From the cell containing the given text, extract its center point as (X, Y) coordinate. 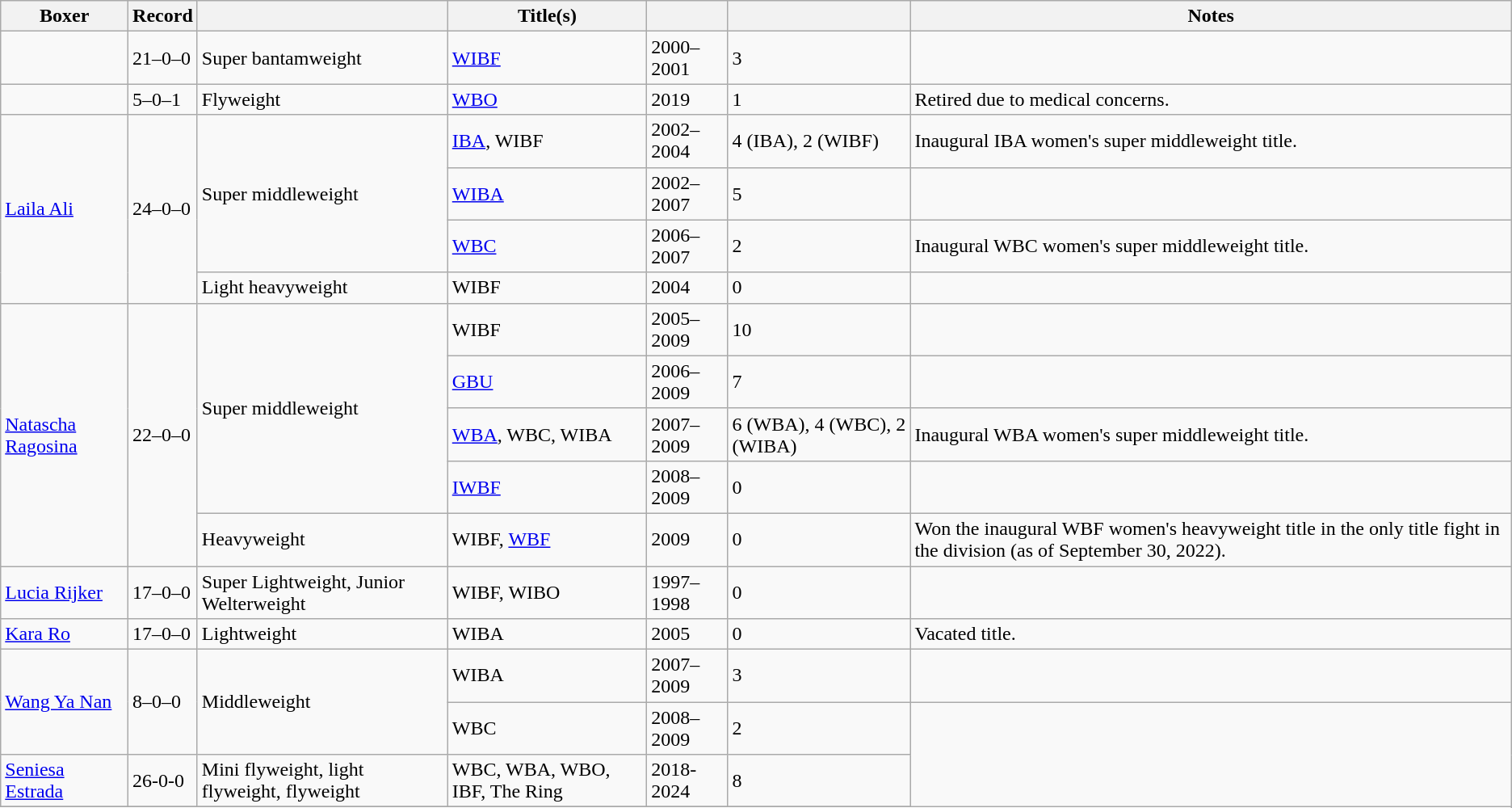
5–0–1 (163, 99)
Inaugural WBC women's super middleweight title. (1211, 246)
Record (163, 16)
IWBF (547, 486)
Notes (1211, 16)
Vacated title. (1211, 634)
Retired due to medical concerns. (1211, 99)
Seniesa Estrada (65, 781)
Super bantamweight (322, 58)
2018-2024 (687, 781)
IBA, WIBF (547, 141)
Lucia Rijker (65, 591)
2006–2009 (687, 381)
8–0–0 (163, 702)
2000–2001 (687, 58)
WIBF, WBF (547, 540)
7 (819, 381)
Inaugural WBA women's super middleweight title. (1211, 435)
26-0-0 (163, 781)
Natascha Ragosina (65, 435)
Won the inaugural WBF women's heavyweight title in the only title fight in the division (as of September 30, 2022). (1211, 540)
2002–2007 (687, 194)
Kara Ro (65, 634)
Wang Ya Nan (65, 702)
2005–2009 (687, 330)
WBO (547, 99)
Heavyweight (322, 540)
21–0–0 (163, 58)
Boxer (65, 16)
10 (819, 330)
Middleweight (322, 702)
Inaugural IBA women's super middleweight title. (1211, 141)
Title(s) (547, 16)
WIBF, WIBO (547, 591)
22–0–0 (163, 435)
WBC, WBA, WBO, IBF, The Ring (547, 781)
2006–2007 (687, 246)
2019 (687, 99)
5 (819, 194)
2005 (687, 634)
WBA, WBC, WIBA (547, 435)
Lightweight (322, 634)
Mini flyweight, light flyweight, flyweight (322, 781)
2009 (687, 540)
1 (819, 99)
2004 (687, 288)
Laila Ali (65, 208)
Super Lightweight, Junior Welterweight (322, 591)
8 (819, 781)
Flyweight (322, 99)
1997–1998 (687, 591)
Light heavyweight (322, 288)
6 (WBA), 4 (WBC), 2 (WIBA) (819, 435)
2002–2004 (687, 141)
24–0–0 (163, 208)
GBU (547, 381)
4 (IBA), 2 (WIBF) (819, 141)
